Return the [X, Y] coordinate for the center point of the cell that contains the specified text.  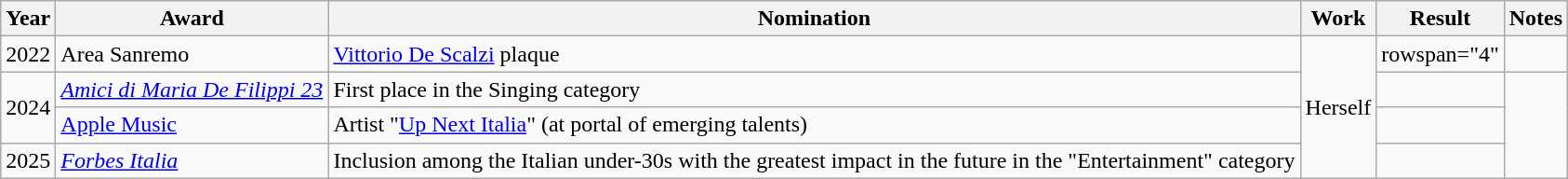
2025 [28, 160]
rowspan="4" [1441, 54]
Nomination [815, 19]
Inclusion among the Italian under-30s with the greatest impact in the future in the "Entertainment" category [815, 160]
Notes [1535, 19]
Work [1338, 19]
Area Sanremo [192, 54]
Award [192, 19]
Amici di Maria De Filippi 23 [192, 89]
Result [1441, 19]
2022 [28, 54]
Apple Music [192, 125]
Year [28, 19]
2024 [28, 107]
Forbes Italia [192, 160]
First place in the Singing category [815, 89]
Vittorio De Scalzi plaque [815, 54]
Herself [1338, 107]
Artist "Up Next Italia" (at portal of emerging talents) [815, 125]
